From the cell containing the given text, extract its center point as [x, y] coordinate. 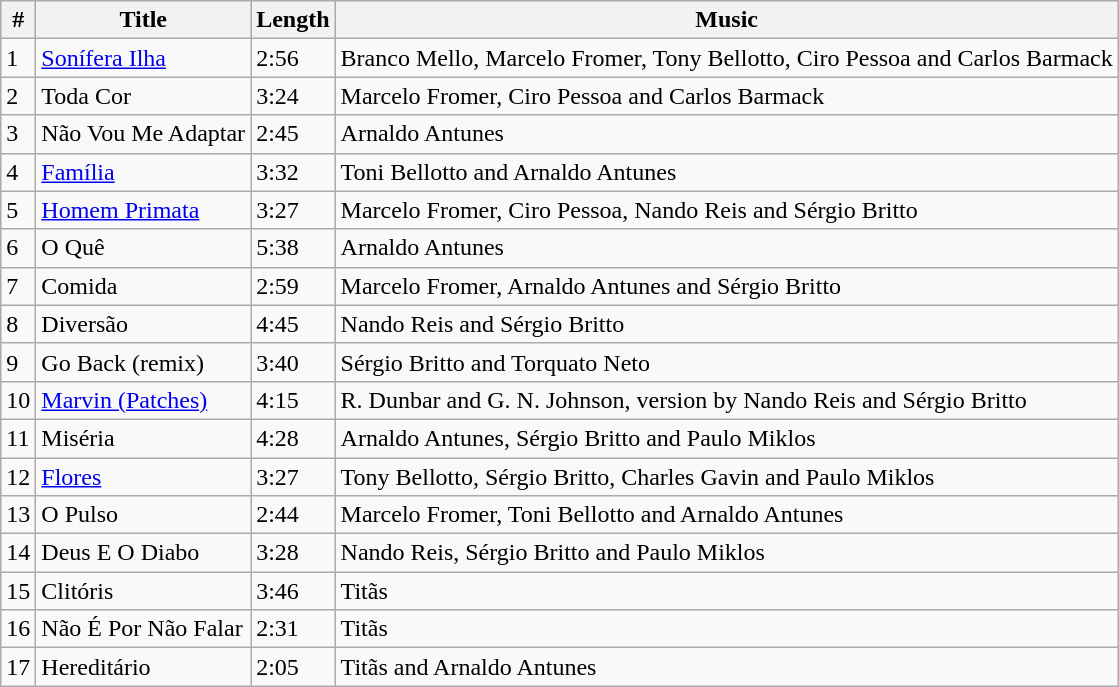
17 [18, 667]
Marcelo Fromer, Ciro Pessoa, Nando Reis and Sérgio Britto [726, 210]
Music [726, 20]
4:28 [293, 438]
Hereditário [144, 667]
6 [18, 248]
Sérgio Britto and Torquato Neto [726, 362]
Flores [144, 477]
1 [18, 58]
9 [18, 362]
3:32 [293, 172]
Tony Bellotto, Sérgio Britto, Charles Gavin and Paulo Miklos [726, 477]
2 [18, 96]
Arnaldo Antunes, Sérgio Britto and Paulo Miklos [726, 438]
Não Vou Me Adaptar [144, 134]
14 [18, 553]
3:24 [293, 96]
Homem Primata [144, 210]
Marcelo Fromer, Toni Bellotto and Arnaldo Antunes [726, 515]
Nando Reis and Sérgio Britto [726, 324]
15 [18, 591]
Toda Cor [144, 96]
4:45 [293, 324]
Miséria [144, 438]
10 [18, 400]
Sonífera Ilha [144, 58]
Diversão [144, 324]
12 [18, 477]
2:31 [293, 629]
3:46 [293, 591]
3 [18, 134]
7 [18, 286]
Title [144, 20]
Família [144, 172]
3:28 [293, 553]
Deus E O Diabo [144, 553]
16 [18, 629]
R. Dunbar and G. N. Johnson, version by Nando Reis and Sérgio Britto [726, 400]
Toni Bellotto and Arnaldo Antunes [726, 172]
Titãs and Arnaldo Antunes [726, 667]
4 [18, 172]
13 [18, 515]
2:56 [293, 58]
11 [18, 438]
4:15 [293, 400]
5 [18, 210]
2:45 [293, 134]
Comida [144, 286]
5:38 [293, 248]
Length [293, 20]
# [18, 20]
O Quê [144, 248]
2:44 [293, 515]
Go Back (remix) [144, 362]
2:05 [293, 667]
Marvin (Patches) [144, 400]
3:40 [293, 362]
Clitóris [144, 591]
2:59 [293, 286]
Marcelo Fromer, Ciro Pessoa and Carlos Barmack [726, 96]
Marcelo Fromer, Arnaldo Antunes and Sérgio Britto [726, 286]
Branco Mello, Marcelo Fromer, Tony Bellotto, Ciro Pessoa and Carlos Barmack [726, 58]
Não É Por Não Falar [144, 629]
O Pulso [144, 515]
8 [18, 324]
Nando Reis, Sérgio Britto and Paulo Miklos [726, 553]
